From the cell containing the given text, extract its center point as (x, y) coordinate. 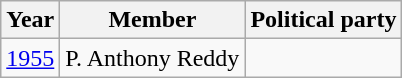
P. Anthony Reddy (152, 58)
1955 (30, 58)
Member (152, 20)
Year (30, 20)
Political party (324, 20)
